Identify which cell holds the provided text, then report its (X, Y) central coordinate. 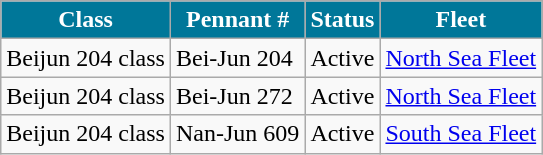
Bei-Jun 204 (237, 58)
Fleet (461, 20)
Class (86, 20)
Nan-Jun 609 (237, 134)
Pennant # (237, 20)
Status (342, 20)
South Sea Fleet (461, 134)
Bei-Jun 272 (237, 96)
